Return the [x, y] coordinate for the center point of the cell that contains the specified text.  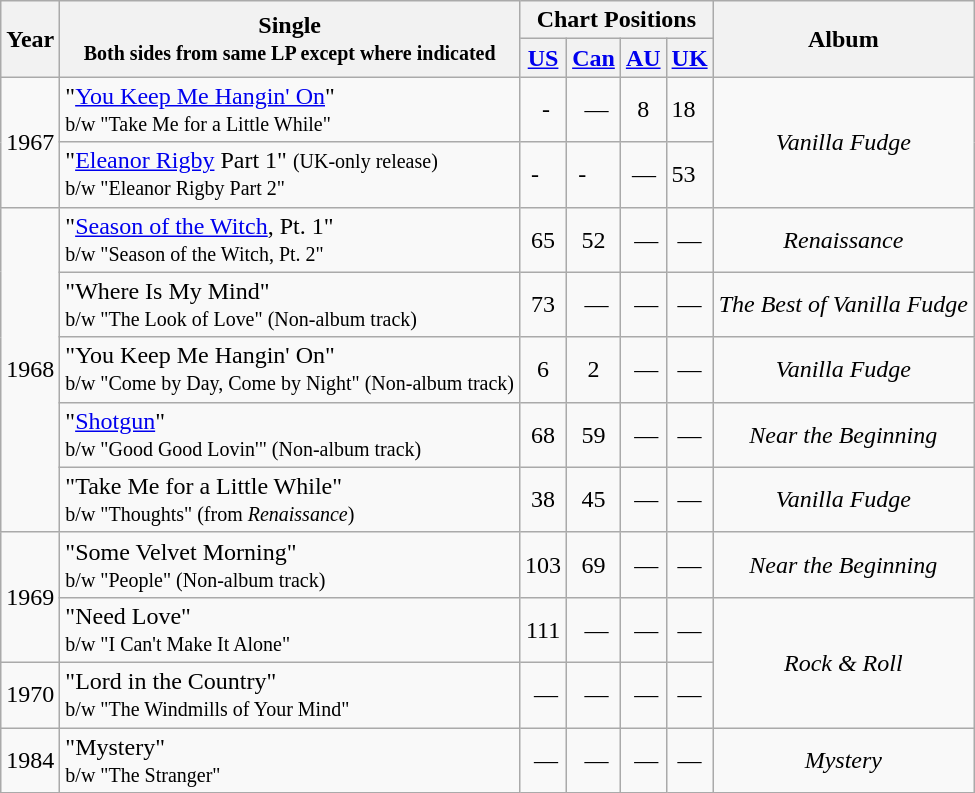
1984 [30, 760]
Can [594, 58]
The Best of Vanilla Fudge [843, 304]
1967 [30, 142]
52 [594, 240]
"Mystery"b/w "The Stranger" [290, 760]
"Some Velvet Morning"b/w "People" (Non-album track) [290, 564]
38 [544, 500]
8 [643, 110]
2 [594, 370]
73 [544, 304]
59 [594, 434]
"Take Me for a Little While"b/w "Thoughts" (from Renaissance) [290, 500]
Rock & Roll [843, 662]
111 [544, 630]
SingleBoth sides from same LP except where indicated [290, 39]
103 [544, 564]
"Shotgun"b/w "Good Good Lovin'" (Non-album track) [290, 434]
Mystery [843, 760]
"Need Love"b/w "I Can't Make It Alone" [290, 630]
65 [544, 240]
US [544, 58]
Year [30, 39]
53 [690, 174]
1968 [30, 370]
18 [690, 110]
"Eleanor Rigby Part 1" (UK-only release)b/w "Eleanor Rigby Part 2" [290, 174]
1969 [30, 597]
6 [544, 370]
"Lord in the Country"b/w "The Windmills of Your Mind" [290, 694]
1970 [30, 694]
Renaissance [843, 240]
"Where Is My Mind"b/w "The Look of Love" (Non-album track) [290, 304]
UK [690, 58]
AU [643, 58]
"Season of the Witch, Pt. 1"b/w "Season of the Witch, Pt. 2" [290, 240]
"You Keep Me Hangin' On"b/w "Come by Day, Come by Night" (Non-album track) [290, 370]
69 [594, 564]
Album [843, 39]
68 [544, 434]
45 [594, 500]
"You Keep Me Hangin' On"b/w "Take Me for a Little While" [290, 110]
Chart Positions [617, 20]
